Return [X, Y] of the center of cell containing provided text 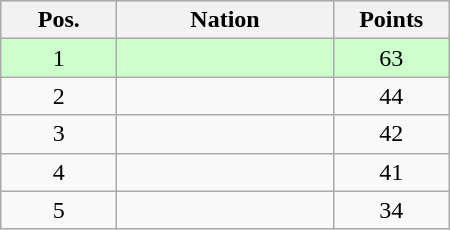
Points [391, 20]
42 [391, 134]
41 [391, 172]
Nation [225, 20]
63 [391, 58]
34 [391, 210]
4 [59, 172]
2 [59, 96]
5 [59, 210]
44 [391, 96]
1 [59, 58]
Pos. [59, 20]
3 [59, 134]
